Return (x, y) of the center of cell containing provided text 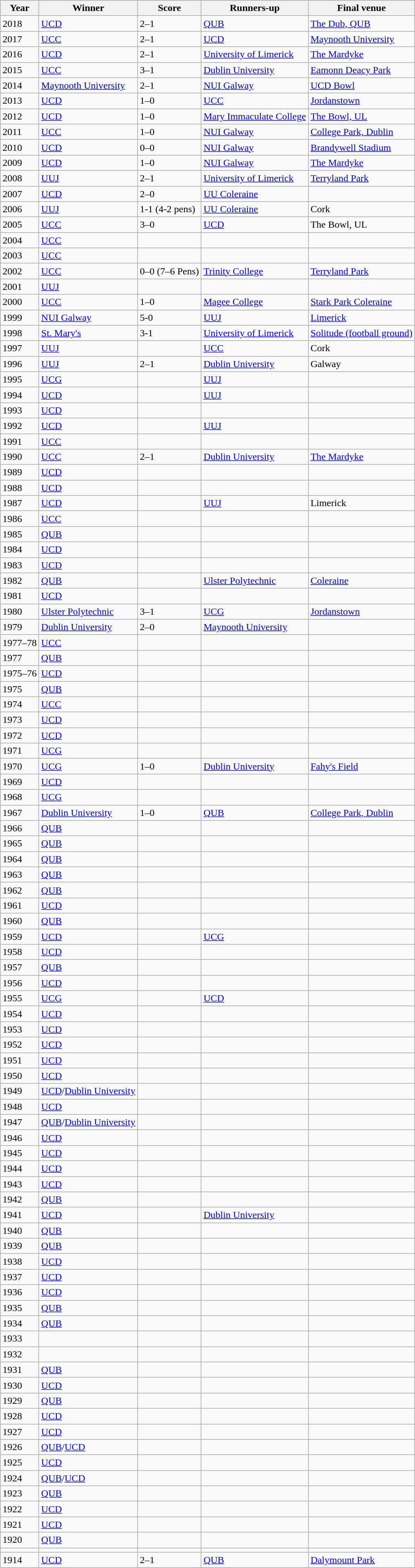
2013 (20, 101)
1950 (20, 1076)
1996 (20, 364)
1940 (20, 1231)
2007 (20, 194)
1973 (20, 720)
1969 (20, 782)
2016 (20, 54)
2002 (20, 271)
1968 (20, 797)
1982 (20, 581)
0–0 (7–6 Pens) (169, 271)
2011 (20, 132)
1929 (20, 1401)
1936 (20, 1292)
1977 (20, 658)
1993 (20, 410)
1952 (20, 1045)
1946 (20, 1137)
2000 (20, 302)
1951 (20, 1060)
1958 (20, 952)
2015 (20, 70)
1920 (20, 1540)
1989 (20, 472)
1935 (20, 1308)
Solitude (football ground) (362, 333)
2008 (20, 178)
1970 (20, 766)
3-1 (169, 333)
Mary Immaculate College (255, 116)
1942 (20, 1200)
1926 (20, 1447)
1985 (20, 534)
1977–78 (20, 642)
1966 (20, 828)
1972 (20, 735)
2014 (20, 85)
1937 (20, 1277)
Eamonn Deacy Park (362, 70)
1990 (20, 457)
St. Mary's (88, 333)
Galway (362, 364)
2003 (20, 256)
2018 (20, 24)
Year (20, 8)
1974 (20, 705)
Trinity College (255, 271)
1934 (20, 1323)
Magee College (255, 302)
1967 (20, 813)
Coleraine (362, 581)
3–0 (169, 225)
1930 (20, 1385)
1948 (20, 1107)
1932 (20, 1354)
1939 (20, 1246)
1961 (20, 905)
1931 (20, 1370)
1943 (20, 1184)
1971 (20, 751)
2004 (20, 240)
1941 (20, 1215)
1975 (20, 689)
1944 (20, 1168)
1933 (20, 1339)
1987 (20, 503)
1964 (20, 859)
1975–76 (20, 673)
1924 (20, 1478)
1979 (20, 627)
1956 (20, 983)
1999 (20, 318)
1922 (20, 1509)
1986 (20, 519)
1995 (20, 379)
1955 (20, 998)
1984 (20, 550)
QUB/Dublin University (88, 1122)
2012 (20, 116)
Score (169, 8)
Winner (88, 8)
1945 (20, 1153)
1954 (20, 1014)
UCD Bowl (362, 85)
Brandywell Stadium (362, 147)
2005 (20, 225)
Dalymount Park (362, 1560)
1953 (20, 1029)
1923 (20, 1494)
5-0 (169, 318)
Final venue (362, 8)
Fahy's Field (362, 766)
1981 (20, 596)
1997 (20, 348)
1938 (20, 1261)
1957 (20, 968)
1965 (20, 844)
1962 (20, 890)
1949 (20, 1091)
1991 (20, 441)
1960 (20, 921)
1980 (20, 611)
1-1 (4-2 pens) (169, 209)
1921 (20, 1525)
1988 (20, 488)
1925 (20, 1463)
2010 (20, 147)
2006 (20, 209)
2009 (20, 163)
0–0 (169, 147)
Stark Park Coleraine (362, 302)
1983 (20, 565)
1928 (20, 1416)
1959 (20, 936)
1947 (20, 1122)
1927 (20, 1431)
1914 (20, 1560)
1963 (20, 874)
1992 (20, 426)
2001 (20, 287)
UCD/Dublin University (88, 1091)
Runners-up (255, 8)
2017 (20, 39)
The Dub, QUB (362, 24)
1998 (20, 333)
1994 (20, 395)
